Scan for the cell matching the given text and deliver its (x, y) coordinate at center. 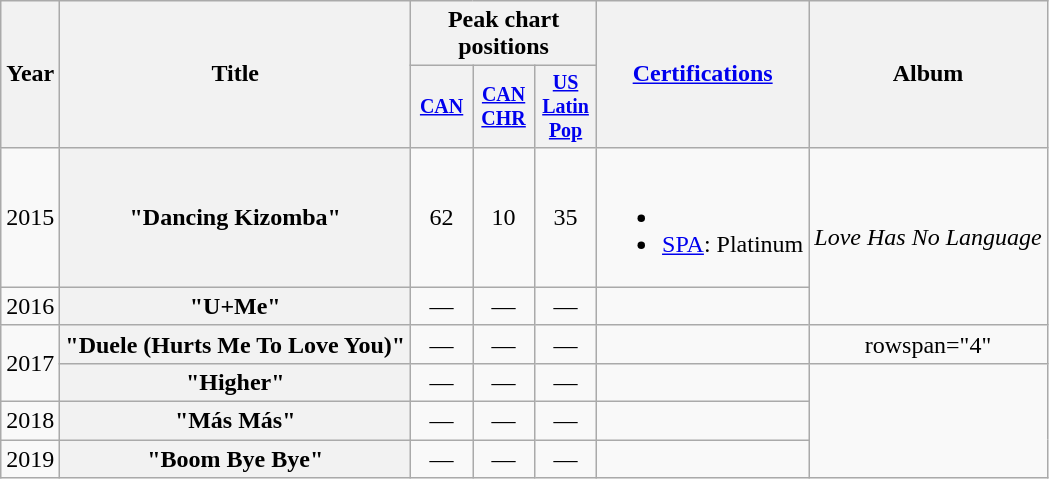
Love Has No Language (928, 236)
"Higher" (236, 382)
"Dancing Kizomba" (236, 217)
Year (30, 74)
2016 (30, 306)
Album (928, 74)
2018 (30, 421)
SPA: Platinum (703, 217)
Certifications (703, 74)
Title (236, 74)
CAN CHR (504, 106)
US Latin Pop (566, 106)
"Boom Bye Bye" (236, 459)
10 (504, 217)
rowspan="4" (928, 344)
2017 (30, 363)
2015 (30, 217)
35 (566, 217)
"Duele (Hurts Me To Love You)" (236, 344)
2019 (30, 459)
CAN (442, 106)
"U+Me" (236, 306)
"Más Más" (236, 421)
62 (442, 217)
Peak chart positions (504, 34)
